Provide the (x, y) coordinate of the cell's center where the given text is located.  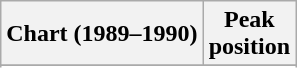
Chart (1989–1990) (102, 34)
Peakposition (249, 34)
